Pinpoint the cell where the given text exists, returning its [x, y] midpoint coordinate. 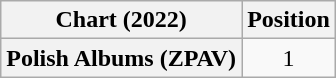
Chart (2022) [122, 20]
1 [289, 58]
Position [289, 20]
Polish Albums (ZPAV) [122, 58]
